Capture the cell that displays the provided text and extract its (X, Y) central coordinate. 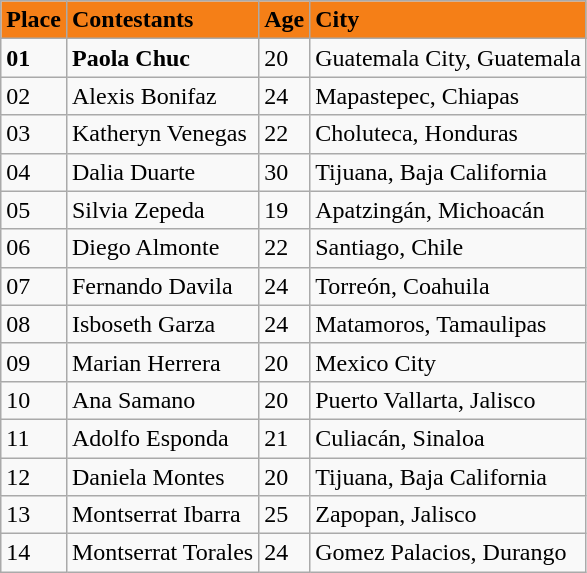
06 (34, 248)
Silvia Zepeda (162, 210)
08 (34, 324)
Ana Samano (162, 400)
10 (34, 400)
Zapopan, Jalisco (448, 515)
Montserrat Ibarra (162, 515)
Torreón, Coahuila (448, 286)
Fernando Davila (162, 286)
Age (284, 20)
Paola Chuc (162, 58)
Adolfo Esponda (162, 438)
Place (34, 20)
Culiacán, Sinaloa (448, 438)
Gomez Palacios, Durango (448, 553)
02 (34, 96)
01 (34, 58)
Marian Herrera (162, 362)
09 (34, 362)
05 (34, 210)
12 (34, 477)
Katheryn Venegas (162, 134)
19 (284, 210)
Diego Almonte (162, 248)
11 (34, 438)
30 (284, 172)
Mapastepec, Chiapas (448, 96)
City (448, 20)
Matamoros, Tamaulipas (448, 324)
Apatzingán, Michoacán (448, 210)
Montserrat Torales (162, 553)
13 (34, 515)
Puerto Vallarta, Jalisco (448, 400)
Guatemala City, Guatemala (448, 58)
Isboseth Garza (162, 324)
Contestants (162, 20)
Dalia Duarte (162, 172)
07 (34, 286)
Choluteca, Honduras (448, 134)
Alexis Bonifaz (162, 96)
14 (34, 553)
21 (284, 438)
Mexico City (448, 362)
Santiago, Chile (448, 248)
Daniela Montes (162, 477)
25 (284, 515)
03 (34, 134)
04 (34, 172)
